From the cell containing the given text, extract its center point as [X, Y] coordinate. 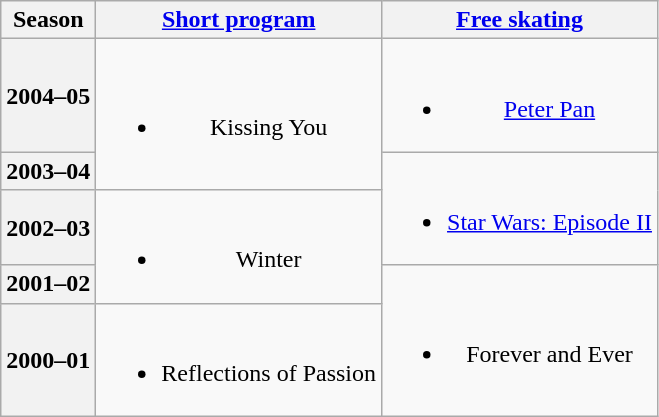
2004–05 [48, 96]
Peter Pan [520, 96]
Kissing You [239, 114]
2003–04 [48, 171]
2002–03 [48, 228]
2001–02 [48, 284]
Free skating [520, 20]
Star Wars: Episode II [520, 208]
2000–01 [48, 360]
Reflections of Passion [239, 360]
Winter [239, 246]
Forever and Ever [520, 340]
Short program [239, 20]
Season [48, 20]
